Return [x, y] of the center of cell containing provided text 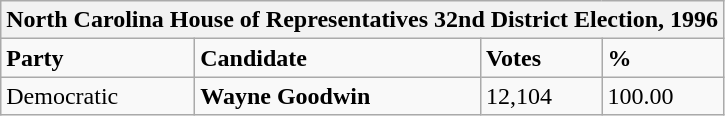
Votes [541, 58]
Democratic [98, 96]
Party [98, 58]
12,104 [541, 96]
North Carolina House of Representatives 32nd District Election, 1996 [362, 20]
Wayne Goodwin [338, 96]
Candidate [338, 58]
100.00 [663, 96]
% [663, 58]
